Search for the cell housing the specified text and yield its [X, Y] center coordinate. 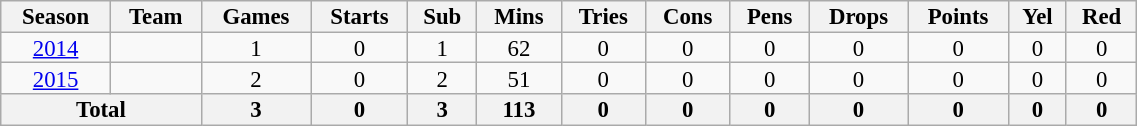
Games [256, 16]
Points [958, 16]
2015 [56, 78]
62 [520, 48]
2014 [56, 48]
Starts [360, 16]
Drops [858, 16]
Yel [1037, 16]
Total [101, 110]
Tries [603, 16]
Mins [520, 16]
Pens [770, 16]
Cons [688, 16]
Sub [442, 16]
Season [56, 16]
51 [520, 78]
113 [520, 110]
Team [156, 16]
Red [1101, 16]
